From the cell containing the given text, extract its center point as (X, Y) coordinate. 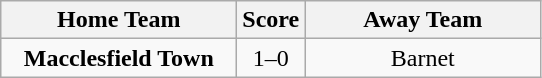
Home Team (119, 20)
Away Team (423, 20)
Barnet (423, 58)
Score (271, 20)
Macclesfield Town (119, 58)
1–0 (271, 58)
